From the cell containing the given text, extract its center point as [x, y] coordinate. 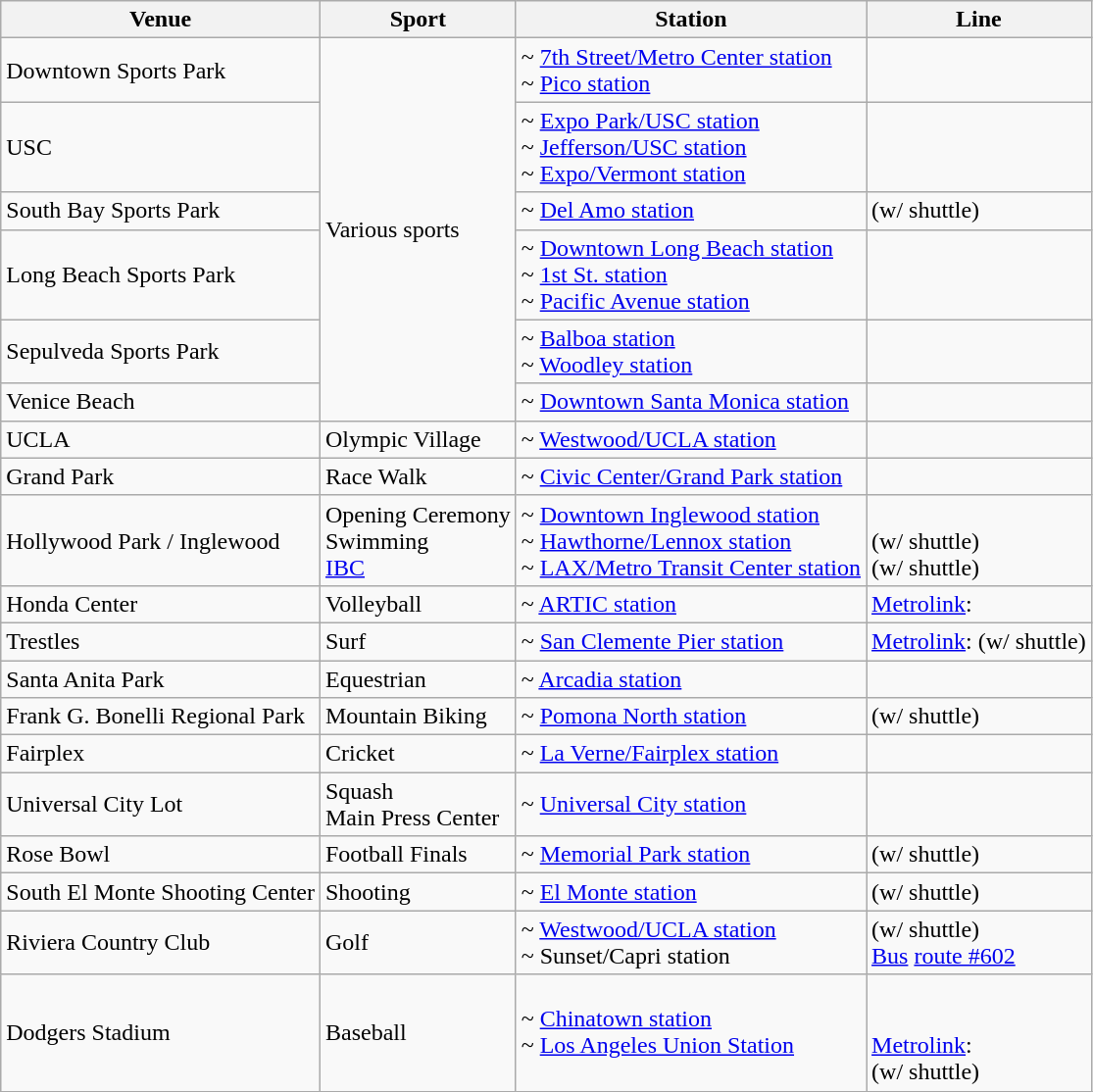
Long Beach Sports Park [161, 274]
Baseball [418, 1033]
Sepulveda Sports Park [161, 351]
Cricket [418, 754]
Santa Anita Park [161, 679]
Football Finals [418, 855]
~ ARTIC station [690, 604]
Universal City Lot [161, 804]
Rose Bowl [161, 855]
~ La Verne/Fairplex station [690, 754]
Line [979, 20]
(w/ shuttle) (w/ shuttle) [979, 540]
Dodgers Stadium [161, 1033]
~ 7th Street/Metro Center station~ Pico station [690, 71]
~ Westwood/UCLA station [690, 439]
SquashMain Press Center [418, 804]
Venue [161, 20]
Fairplex [161, 754]
~ El Monte station [690, 892]
Volleyball [418, 604]
~ Westwood/UCLA station ~ Sunset/Capri station [690, 943]
Riviera Country Club [161, 943]
~ Del Amo station [690, 211]
Surf [418, 641]
~ Downtown Santa Monica station [690, 402]
~ Downtown Inglewood station~ Hawthorne/Lennox station~ LAX/Metro Transit Center station [690, 540]
Venice Beach [161, 402]
~ Expo Park/USC station~ Jefferson/USC station~ Expo/Vermont station [690, 147]
Frank G. Bonelli Regional Park [161, 717]
UCLA [161, 439]
Station [690, 20]
Shooting [418, 892]
Metrolink: [979, 604]
Various sports [418, 229]
Honda Center [161, 604]
Hollywood Park / Inglewood [161, 540]
~ Balboa station ~ Woodley station [690, 351]
Sport [418, 20]
~ Universal City station [690, 804]
Trestles [161, 641]
Equestrian [418, 679]
USC [161, 147]
~ Downtown Long Beach station ~ 1st St. station~ Pacific Avenue station [690, 274]
Grand Park [161, 476]
Mountain Biking [418, 717]
South El Monte Shooting Center [161, 892]
~ Pomona North station [690, 717]
Downtown Sports Park [161, 71]
Race Walk [418, 476]
~ Arcadia station [690, 679]
~ San Clemente Pier station [690, 641]
~ Civic Center/Grand Park station [690, 476]
Opening CeremonySwimmingIBC [418, 540]
~ Chinatown station ~ Los Angeles Union Station [690, 1033]
South Bay Sports Park [161, 211]
Golf [418, 943]
(w/ shuttle) Bus route #602 [979, 943]
~ Memorial Park station [690, 855]
Olympic Village [418, 439]
